Pinpoint the cell where the given text exists, returning its (X, Y) midpoint coordinate. 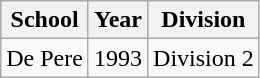
Division (204, 20)
School (45, 20)
Year (118, 20)
1993 (118, 58)
Division 2 (204, 58)
De Pere (45, 58)
